Determine the [x, y] coordinate at the center of the cell enclosing the given text.  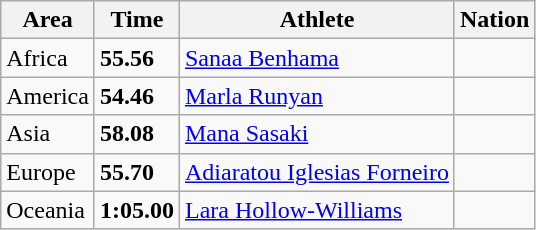
Marla Runyan [316, 96]
Mana Sasaki [316, 134]
America [48, 96]
54.46 [136, 96]
Adiaratou Iglesias Forneiro [316, 172]
55.56 [136, 58]
58.08 [136, 134]
Lara Hollow-Williams [316, 210]
Nation [494, 20]
Time [136, 20]
Sanaa Benhama [316, 58]
Africa [48, 58]
Europe [48, 172]
Athlete [316, 20]
Area [48, 20]
Asia [48, 134]
Oceania [48, 210]
55.70 [136, 172]
1:05.00 [136, 210]
